Provide the [X, Y] coordinate of the cell's center where the given text is located.  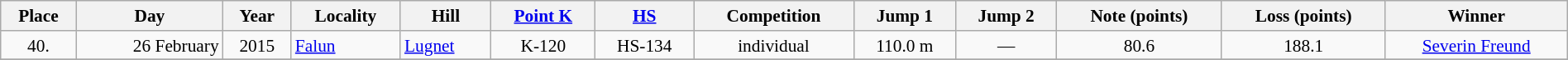
Winner [1476, 16]
Year [257, 16]
Loss (points) [1303, 16]
Jump 1 [905, 16]
Locality [346, 16]
Note (points) [1140, 16]
Competition [774, 16]
Hill [446, 16]
Place [38, 16]
Point K [543, 16]
Day [149, 16]
Jump 2 [1006, 16]
HS [645, 16]
